Scan for the cell matching the given text and deliver its [X, Y] coordinate at center. 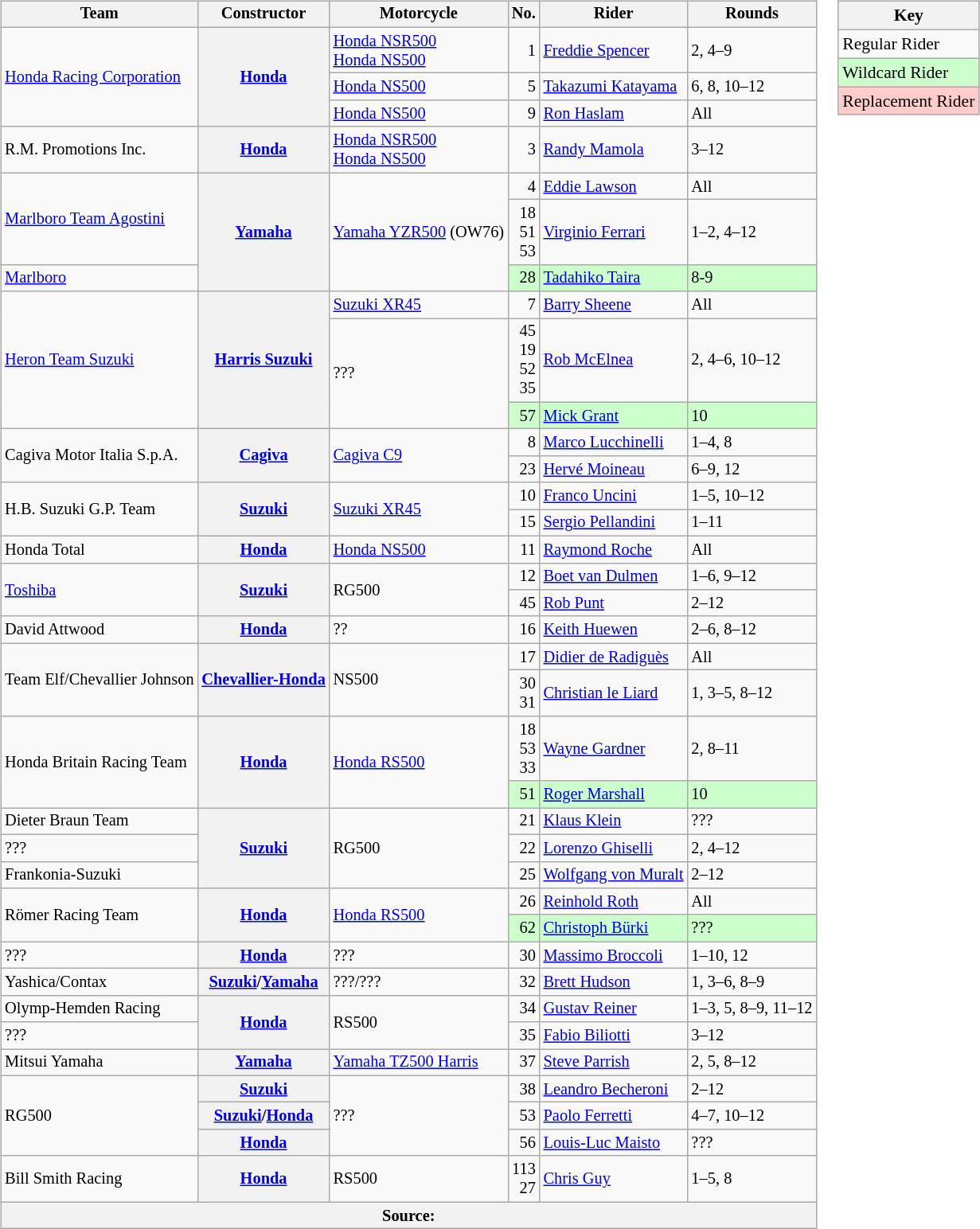
1–6, 9–12 [752, 576]
2, 4–12 [752, 848]
Christian le Liard [614, 693]
Roger Marshall [614, 794]
Yamaha TZ500 Harris [419, 1063]
56 [524, 1143]
38 [524, 1089]
Hervé Moineau [614, 470]
Raymond Roche [614, 549]
Honda Total [99, 549]
NS500 [419, 680]
Cagiva [263, 455]
Paolo Ferretti [614, 1116]
2, 4–9 [752, 50]
Honda Britain Racing Team [99, 761]
Wayne Gardner [614, 748]
Yamaha YZR500 (OW76) [419, 232]
???/??? [419, 982]
Wildcard Rider [908, 72]
Source: [408, 1215]
Motorcycle [419, 14]
15 [524, 523]
Honda Racing Corporation [99, 76]
Klaus Klein [614, 821]
185153 [524, 232]
?? [419, 630]
53 [524, 1116]
Marlboro [99, 278]
Suzuki/Honda [263, 1116]
R.M. Promotions Inc. [99, 150]
Replacement Rider [908, 101]
Fabio Biliotti [614, 1036]
Lorenzo Ghiselli [614, 848]
30 [524, 955]
1–11 [752, 523]
45195235 [524, 361]
Key [908, 16]
16 [524, 630]
7 [524, 305]
1–4, 8 [752, 443]
Barry Sheene [614, 305]
Regular Rider [908, 44]
17 [524, 657]
23 [524, 470]
Ron Haslam [614, 114]
2, 4–6, 10–12 [752, 361]
1, 3–5, 8–12 [752, 693]
Olymp-Hemden Racing [99, 1009]
Cagiva C9 [419, 455]
Franco Uncini [614, 496]
H.B. Suzuki G.P. Team [99, 509]
Freddie Spencer [614, 50]
1–5, 8 [752, 1179]
Eddie Lawson [614, 186]
32 [524, 982]
Louis-Luc Maisto [614, 1143]
5 [524, 87]
57 [524, 416]
11327 [524, 1179]
Römer Racing Team [99, 915]
Team Elf/Chevallier Johnson [99, 680]
Heron Team Suzuki [99, 360]
Didier de Radiguès [614, 657]
Bill Smith Racing [99, 1179]
25 [524, 875]
Randy Mamola [614, 150]
8-9 [752, 278]
Rob Punt [614, 603]
1–5, 10–12 [752, 496]
Wolfgang von Muralt [614, 875]
11 [524, 549]
4–7, 10–12 [752, 1116]
1, 3–6, 8–9 [752, 982]
Steve Parrish [614, 1063]
Gustav Reiner [614, 1009]
Marlboro Team Agostini [99, 218]
Chris Guy [614, 1179]
Mick Grant [614, 416]
6, 8, 10–12 [752, 87]
1–2, 4–12 [752, 232]
12 [524, 576]
Suzuki/Yamaha [263, 982]
Dieter Braun Team [99, 821]
Massimo Broccoli [614, 955]
Keith Huewen [614, 630]
Rounds [752, 14]
35 [524, 1036]
1–10, 12 [752, 955]
Harris Suzuki [263, 360]
Toshiba [99, 589]
4 [524, 186]
51 [524, 794]
Virginio Ferrari [614, 232]
Reinhold Roth [614, 902]
Tadahiko Taira [614, 278]
3031 [524, 693]
2, 8–11 [752, 748]
62 [524, 928]
1–3, 5, 8–9, 11–12 [752, 1009]
Chevallier-Honda [263, 680]
Mitsui Yamaha [99, 1063]
Boet van Dulmen [614, 576]
26 [524, 902]
3 [524, 150]
34 [524, 1009]
28 [524, 278]
Marco Lucchinelli [614, 443]
Christoph Bürki [614, 928]
Cagiva Motor Italia S.p.A. [99, 455]
1 [524, 50]
Frankonia-Suzuki [99, 875]
Leandro Becheroni [614, 1089]
21 [524, 821]
Sergio Pellandini [614, 523]
2–6, 8–12 [752, 630]
37 [524, 1063]
Takazumi Katayama [614, 87]
Brett Hudson [614, 982]
Rob McElnea [614, 361]
Yashica/Contax [99, 982]
Constructor [263, 14]
8 [524, 443]
185333 [524, 748]
Team [99, 14]
9 [524, 114]
45 [524, 603]
No. [524, 14]
David Attwood [99, 630]
2, 5, 8–12 [752, 1063]
22 [524, 848]
6–9, 12 [752, 470]
Rider [614, 14]
